Capture the cell that displays the provided text and extract its [X, Y] central coordinate. 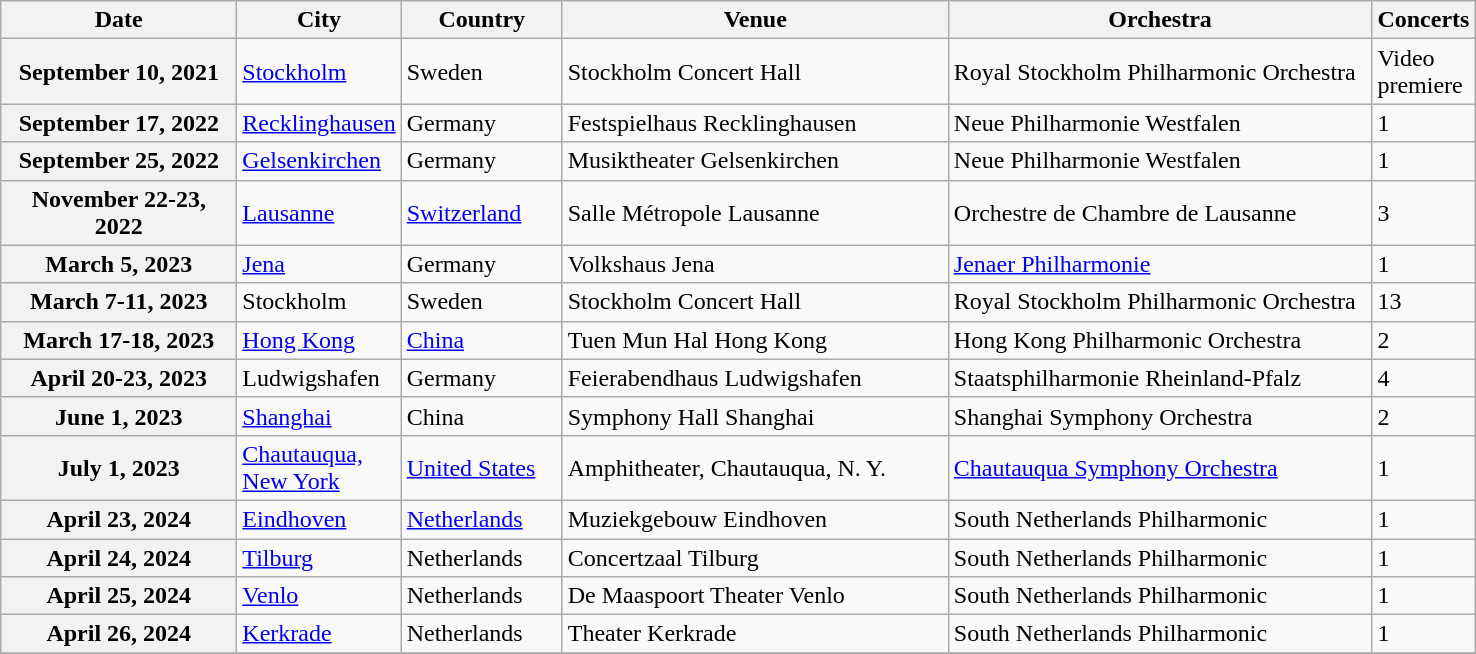
Shanghai [319, 416]
Jena [319, 264]
September 10, 2021 [119, 72]
Theater Kerkrade [755, 634]
Venlo [319, 596]
Tilburg [319, 557]
Concerts [1424, 20]
April 24, 2024 [119, 557]
13 [1424, 302]
March 17-18, 2023 [119, 340]
Switzerland [482, 212]
Video premiere [1424, 72]
Gelsenkirchen [319, 161]
Tuen Mun Hal Hong Kong [755, 340]
Orchestre de Chambre de Lausanne [1160, 212]
Musiktheater Gelsenkirchen [755, 161]
United States [482, 468]
Festspielhaus Recklinghausen [755, 123]
Volkshaus Jena [755, 264]
Muziekgebouw Eindhoven [755, 519]
Symphony Hall Shanghai [755, 416]
Lausanne [319, 212]
April 25, 2024 [119, 596]
March 7-11, 2023 [119, 302]
Feierabendhaus Ludwigshafen [755, 378]
Date [119, 20]
Kerkrade [319, 634]
September 25, 2022 [119, 161]
Orchestra [1160, 20]
Hong Kong [319, 340]
Hong Kong Philharmonic Orchestra [1160, 340]
March 5, 2023 [119, 264]
June 1, 2023 [119, 416]
De Maaspoort Theater Venlo [755, 596]
April 20-23, 2023 [119, 378]
Amphitheater, Chautauqua, N. Y. [755, 468]
Venue [755, 20]
Shanghai Symphony Orchestra [1160, 416]
City [319, 20]
April 23, 2024 [119, 519]
Staatsphilharmonie Rheinland-Pfalz [1160, 378]
Recklinghausen [319, 123]
April 26, 2024 [119, 634]
Chautauqua Symphony Orchestra [1160, 468]
September 17, 2022 [119, 123]
Country [482, 20]
Concertzaal Tilburg [755, 557]
November 22-23, 2022 [119, 212]
Jenaer Philharmonie [1160, 264]
Chautauqua, New York [319, 468]
Salle Métropole Lausanne [755, 212]
4 [1424, 378]
Eindhoven [319, 519]
3 [1424, 212]
July 1, 2023 [119, 468]
Ludwigshafen [319, 378]
